Pinpoint the cell where the given text exists, returning its [X, Y] midpoint coordinate. 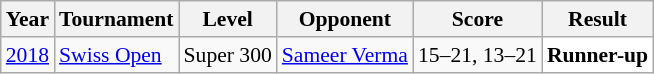
Sameer Verma [345, 55]
Level [228, 19]
Year [28, 19]
Opponent [345, 19]
Swiss Open [116, 55]
Score [478, 19]
Runner-up [598, 55]
Tournament [116, 19]
Result [598, 19]
2018 [28, 55]
15–21, 13–21 [478, 55]
Super 300 [228, 55]
